Return the (x, y) coordinate for the center point of the cell that contains the specified text.  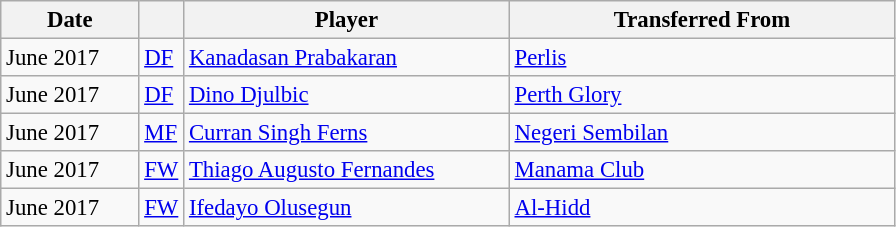
Transferred From (702, 20)
Negeri Sembilan (702, 133)
Date (70, 20)
Dino Djulbic (347, 95)
Player (347, 20)
Thiago Augusto Fernandes (347, 170)
Ifedayo Olusegun (347, 208)
Perlis (702, 58)
Manama Club (702, 170)
Kanadasan Prabakaran (347, 58)
Curran Singh Ferns (347, 133)
Perth Glory (702, 95)
Al-Hidd (702, 208)
MF (162, 133)
